Search for the cell housing the specified text and yield its (X, Y) center coordinate. 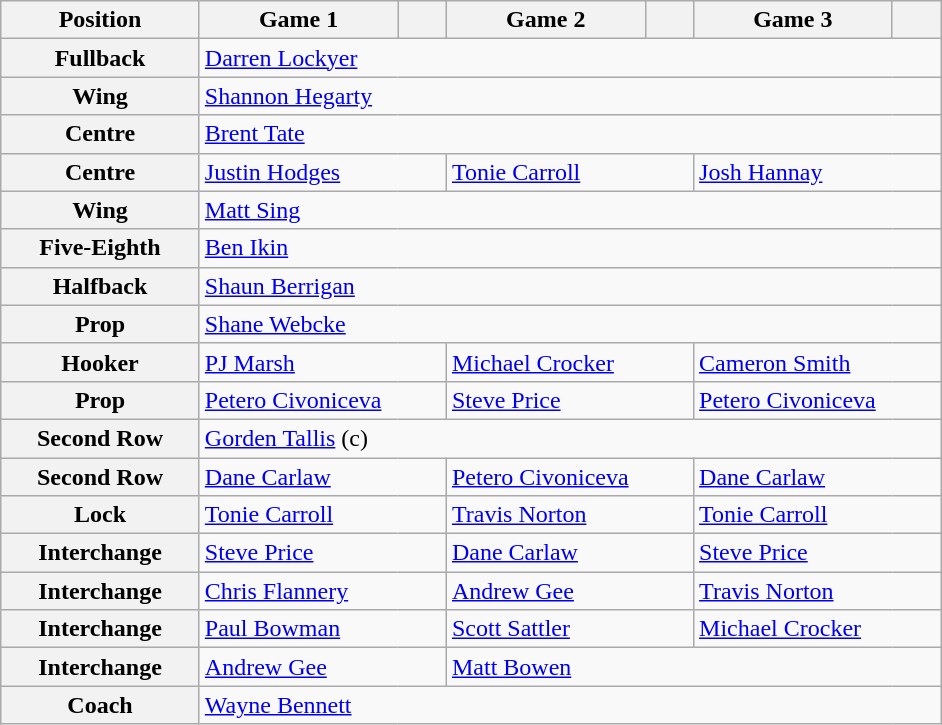
Shaun Berrigan (570, 286)
Darren Lockyer (570, 58)
Hooker (100, 362)
Scott Sattler (570, 629)
Five-Eighth (100, 248)
Shane Webcke (570, 324)
Fullback (100, 58)
Lock (100, 515)
Paul Bowman (322, 629)
Cameron Smith (818, 362)
PJ Marsh (322, 362)
Justin Hodges (322, 172)
Ben Ikin (570, 248)
Coach (100, 705)
Chris Flannery (322, 591)
Gorden Tallis (c) (570, 438)
Game 1 (298, 20)
Shannon Hegarty (570, 96)
Game 3 (794, 20)
Matt Sing (570, 210)
Wayne Bennett (570, 705)
Matt Bowen (693, 667)
Brent Tate (570, 134)
Halfback (100, 286)
Position (100, 20)
Josh Hannay (818, 172)
Game 2 (546, 20)
